From the cell containing the given text, extract its center point as (x, y) coordinate. 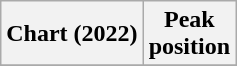
Chart (2022) (72, 34)
Peakposition (189, 34)
